Capture the cell that displays the provided text and extract its [x, y] central coordinate. 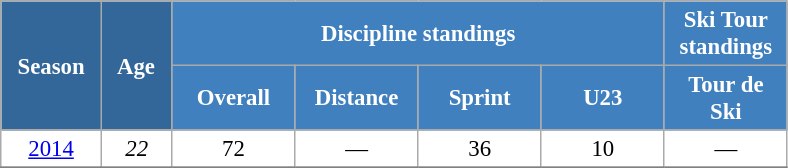
72 [234, 149]
Season [52, 66]
Distance [356, 98]
Sprint [480, 98]
Overall [234, 98]
Age [136, 66]
Discipline standings [418, 34]
10 [602, 149]
22 [136, 149]
Ski Tour standings [726, 34]
36 [480, 149]
U23 [602, 98]
2014 [52, 149]
Tour deSki [726, 98]
